Return the [x, y] coordinate for the center point of the cell that contains the specified text.  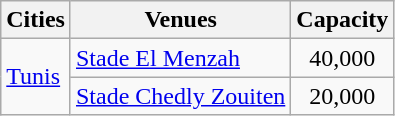
Venues [180, 20]
Stade El Menzah [180, 58]
Tunis [36, 77]
Stade Chedly Zouiten [180, 96]
Capacity [342, 20]
20,000 [342, 96]
Cities [36, 20]
40,000 [342, 58]
